Scan for the cell matching the given text and deliver its (x, y) coordinate at center. 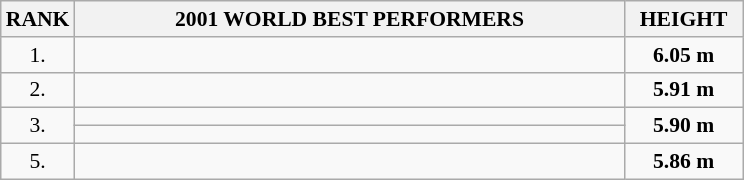
5.86 m (684, 162)
5.90 m (684, 126)
2001 WORLD BEST PERFORMERS (349, 19)
5. (38, 162)
1. (38, 55)
2. (38, 90)
HEIGHT (684, 19)
6.05 m (684, 55)
3. (38, 126)
5.91 m (684, 90)
RANK (38, 19)
